Return the [X, Y] coordinate for the center point of the cell that contains the specified text.  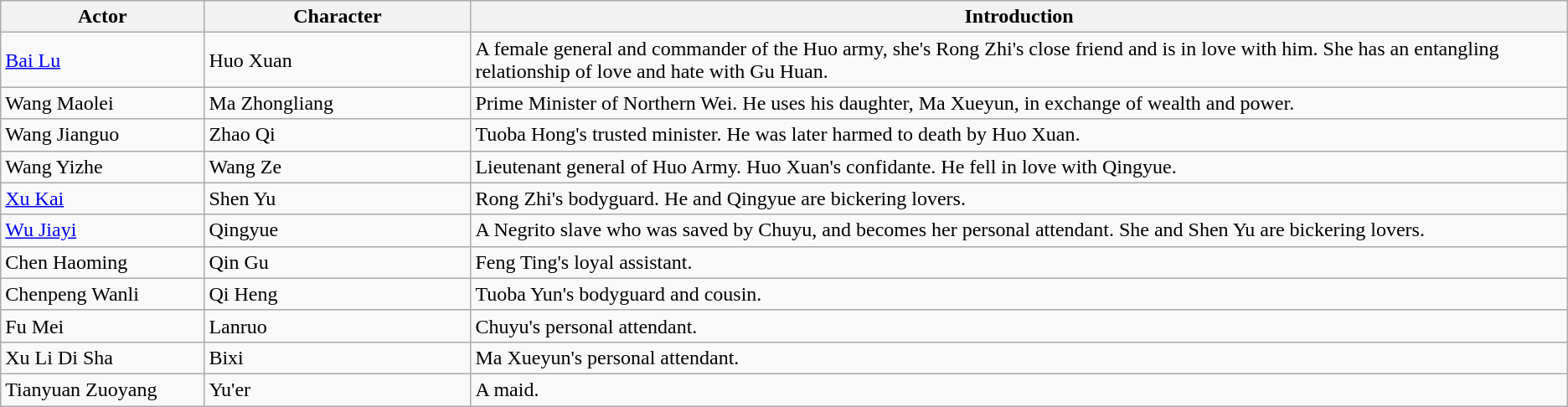
Xu Li Di Sha [102, 358]
Character [338, 17]
A Negrito slave who was saved by Chuyu, and becomes her personal attendant. She and Shen Yu are bickering lovers. [1019, 230]
Prime Minister of Northern Wei. He uses his daughter, Ma Xueyun, in exchange of wealth and power. [1019, 103]
Chenpeng Wanli [102, 294]
Qingyue [338, 230]
Shen Yu [338, 198]
Ma Zhongliang [338, 103]
Wang Ze [338, 167]
Zhao Qi [338, 135]
Wang Jianguo [102, 135]
Bai Lu [102, 60]
Ma Xueyun's personal attendant. [1019, 358]
Lanruo [338, 326]
Wu Jiayi [102, 230]
A maid. [1019, 389]
Lieutenant general of Huo Army. Huo Xuan's confidante. He fell in love with Qingyue. [1019, 167]
Huo Xuan [338, 60]
Qin Gu [338, 262]
Wang Yizhe [102, 167]
Actor [102, 17]
Wang Maolei [102, 103]
Qi Heng [338, 294]
Introduction [1019, 17]
Chen Haoming [102, 262]
Feng Ting's loyal assistant. [1019, 262]
Xu Kai [102, 198]
Chuyu's personal attendant. [1019, 326]
Tuoba Hong's trusted minister. He was later harmed to death by Huo Xuan. [1019, 135]
Rong Zhi's bodyguard. He and Qingyue are bickering lovers. [1019, 198]
Bixi [338, 358]
Fu Mei [102, 326]
Tuoba Yun's bodyguard and cousin. [1019, 294]
Yu'er [338, 389]
Tianyuan Zuoyang [102, 389]
